For the text-containing cell, return its midpoint in (X, Y) coordinate format. 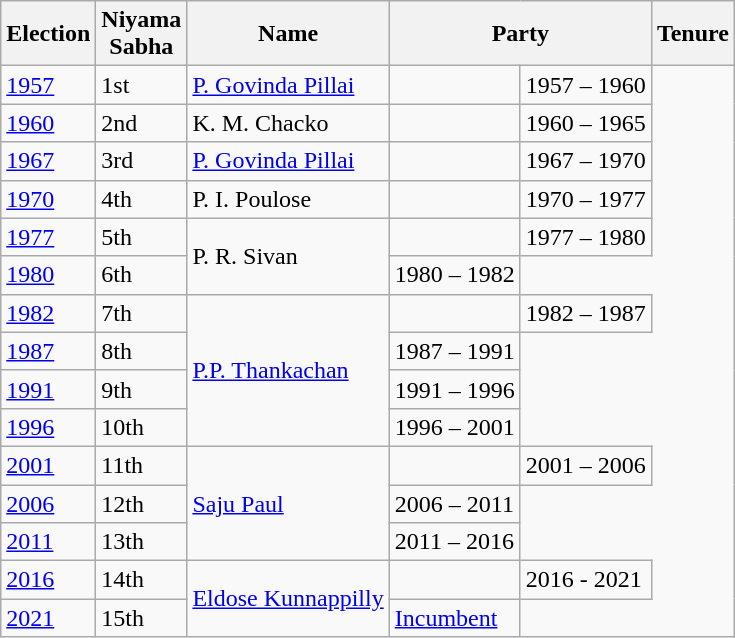
9th (142, 389)
1980 – 1982 (454, 275)
8th (142, 351)
2nd (142, 123)
1977 – 1980 (586, 237)
1970 – 1977 (586, 199)
1960 – 1965 (586, 123)
1987 (48, 351)
1996 (48, 427)
1982 (48, 313)
2011 – 2016 (454, 542)
Incumbent (454, 618)
1977 (48, 237)
NiyamaSabha (142, 34)
1991 – 1996 (454, 389)
K. M. Chacko (288, 123)
Saju Paul (288, 503)
2016 - 2021 (586, 580)
P. R. Sivan (288, 256)
1991 (48, 389)
1996 – 2001 (454, 427)
1980 (48, 275)
1970 (48, 199)
7th (142, 313)
Party (520, 34)
5th (142, 237)
10th (142, 427)
15th (142, 618)
2016 (48, 580)
P.P. Thankachan (288, 370)
2006 – 2011 (454, 503)
1967 (48, 161)
1987 – 1991 (454, 351)
1982 – 1987 (586, 313)
Eldose Kunnappilly (288, 599)
2001 (48, 465)
P. I. Poulose (288, 199)
2011 (48, 542)
Election (48, 34)
11th (142, 465)
1st (142, 85)
1957 (48, 85)
1967 – 1970 (586, 161)
3rd (142, 161)
13th (142, 542)
2021 (48, 618)
6th (142, 275)
1960 (48, 123)
Name (288, 34)
1957 – 1960 (586, 85)
14th (142, 580)
Tenure (692, 34)
4th (142, 199)
2006 (48, 503)
2001 – 2006 (586, 465)
12th (142, 503)
